Output the (X, Y) coordinate of the center of the cell containing the given text.  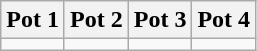
Pot 4 (224, 20)
Pot 2 (96, 20)
Pot 1 (33, 20)
Pot 3 (160, 20)
